For the text-containing cell, return its midpoint in (x, y) coordinate format. 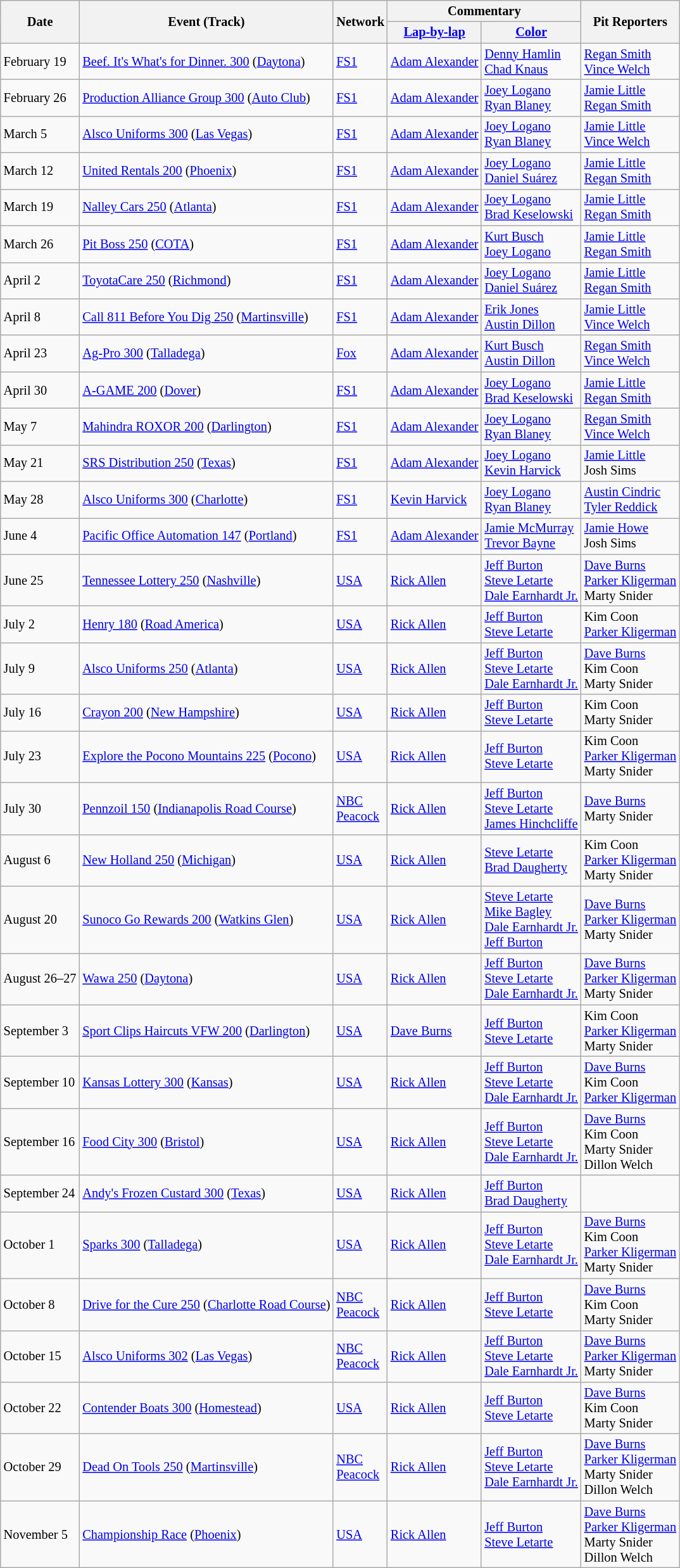
Pacific Office Automation 147 (Portland) (206, 536)
March 26 (41, 244)
Championship Race (Phoenix) (206, 1534)
Henry 180 (Road America) (206, 624)
Dave BurnsKim CoonMarty SniderDillon Welch (631, 1142)
Denny HamlinChad Knaus (531, 61)
Pit Reporters (631, 22)
Jamie McMurrayTrevor Bayne (531, 536)
Kansas Lottery 300 (Kansas) (206, 1082)
Drive for the Cure 250 (Charlotte Road Course) (206, 1304)
October 29 (41, 1467)
April 30 (41, 390)
Fox (360, 354)
Crayon 200 (New Hampshire) (206, 713)
United Rentals 200 (Phoenix) (206, 171)
August 26–27 (41, 979)
May 21 (41, 463)
Event (Track) (206, 22)
July 30 (41, 808)
Mahindra ROXOR 200 (Darlington) (206, 426)
September 10 (41, 1082)
A-GAME 200 (Dover) (206, 390)
Commentary (484, 11)
July 2 (41, 624)
Alsco Uniforms 300 (Charlotte) (206, 500)
Sparks 300 (Talladega) (206, 1245)
Contender Boats 300 (Homestead) (206, 1408)
March 19 (41, 207)
June 4 (41, 536)
February 19 (41, 61)
October 22 (41, 1408)
August 20 (41, 919)
SRS Distribution 250 (Texas) (206, 463)
July 23 (41, 756)
New Holland 250 (Michigan) (206, 860)
Kurt BuschJoey Logano (531, 244)
Steve LetarteBrad Daugherty (531, 860)
Joey LoganoKevin Harvick (531, 463)
April 8 (41, 317)
Dave BurnsMarty Snider (631, 808)
Color (531, 32)
November 5 (41, 1534)
Alsco Uniforms 300 (Las Vegas) (206, 134)
September 24 (41, 1194)
Jeff BurtonBrad Daugherty (531, 1194)
Kurt BuschAustin Dillon (531, 354)
ToyotaCare 250 (Richmond) (206, 281)
Andy's Frozen Custard 300 (Texas) (206, 1194)
Sunoco Go Rewards 200 (Watkins Glen) (206, 919)
Kevin Harvick (434, 500)
Kim CoonMarty Snider (631, 713)
October 8 (41, 1304)
Dave Burns (434, 1031)
September 3 (41, 1031)
Erik JonesAustin Dillon (531, 317)
Alsco Uniforms 250 (Atlanta) (206, 668)
Steve LetarteMike BagleyDale Earnhardt Jr.Jeff Burton (531, 919)
August 6 (41, 860)
March 5 (41, 134)
May 28 (41, 500)
Pit Boss 250 (COTA) (206, 244)
Dead On Tools 250 (Martinsville) (206, 1467)
Jamie LittleJosh Sims (631, 463)
Tennessee Lottery 250 (Nashville) (206, 580)
Austin CindricTyler Reddick (631, 500)
Kim CoonParker Kligerman (631, 624)
Beef. It's What's for Dinner. 300 (Daytona) (206, 61)
July 16 (41, 713)
Lap-by-lap (434, 32)
October 15 (41, 1356)
March 12 (41, 171)
Date (41, 22)
Explore the Pocono Mountains 225 (Pocono) (206, 756)
Food City 300 (Bristol) (206, 1142)
Sport Clips Haircuts VFW 200 (Darlington) (206, 1031)
September 16 (41, 1142)
Alsco Uniforms 302 (Las Vegas) (206, 1356)
Production Alliance Group 300 (Auto Club) (206, 98)
April 23 (41, 354)
February 26 (41, 98)
Ag-Pro 300 (Talladega) (206, 354)
May 7 (41, 426)
Pennzoil 150 (Indianapolis Road Course) (206, 808)
Jeff BurtonSteve LetarteJames Hinchcliffe (531, 808)
Nalley Cars 250 (Atlanta) (206, 207)
Dave BurnsKim CoonParker Kligerman (631, 1082)
October 1 (41, 1245)
April 2 (41, 281)
July 9 (41, 668)
Dave BurnsKim CoonParker KligermanMarty Snider (631, 1245)
Call 811 Before You Dig 250 (Martinsville) (206, 317)
Jamie HoweJosh Sims (631, 536)
Network (360, 22)
June 25 (41, 580)
Wawa 250 (Daytona) (206, 979)
